Return the [X, Y] coordinate for the center point of the cell that contains the specified text.  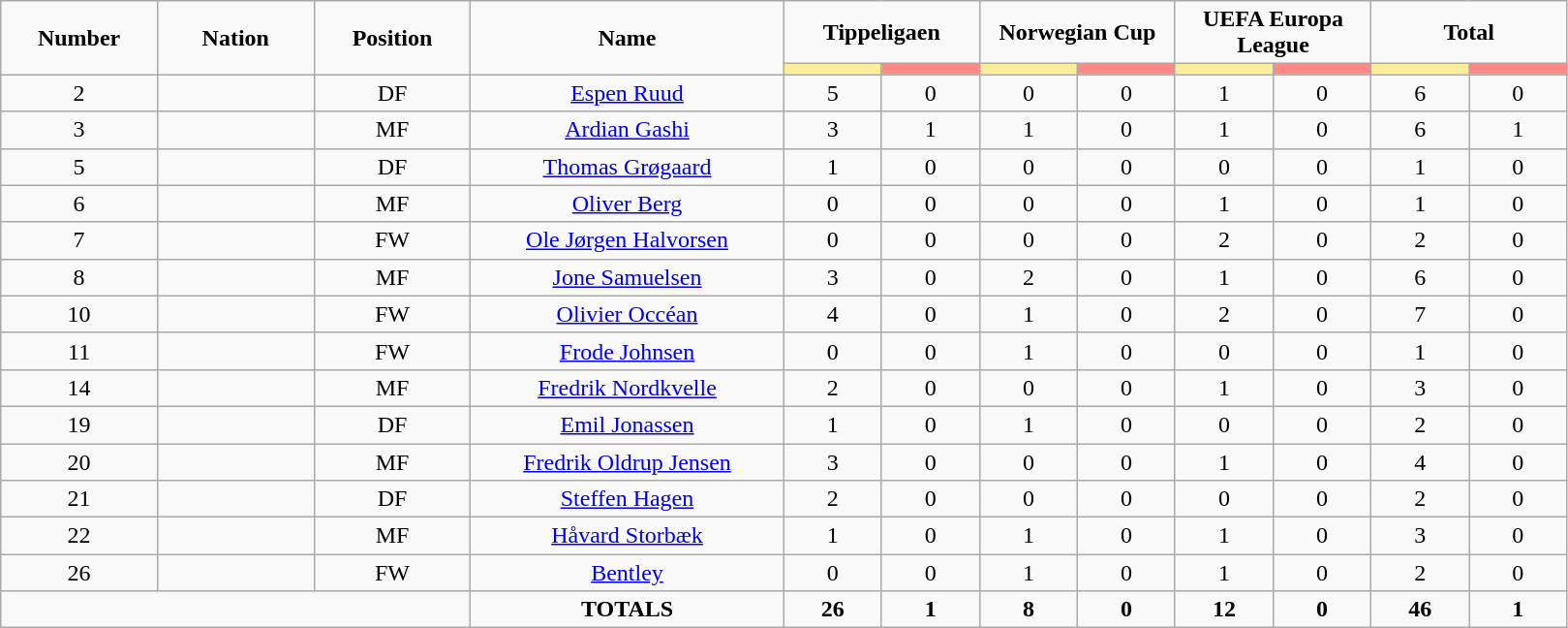
22 [79, 536]
Number [79, 38]
Espen Ruud [628, 93]
Position [392, 38]
14 [79, 388]
Thomas Grøgaard [628, 167]
TOTALS [628, 610]
46 [1420, 610]
Olivier Occéan [628, 314]
Name [628, 38]
Norwegian Cup [1077, 33]
Frode Johnsen [628, 351]
21 [79, 499]
Ardian Gashi [628, 130]
Bentley [628, 573]
Fredrik Oldrup Jensen [628, 462]
Håvard Storbæk [628, 536]
10 [79, 314]
Nation [235, 38]
Total [1469, 33]
20 [79, 462]
Fredrik Nordkvelle [628, 388]
Tippeligaen [881, 33]
Oliver Berg [628, 204]
19 [79, 424]
11 [79, 351]
Steffen Hagen [628, 499]
Emil Jonassen [628, 424]
Jone Samuelsen [628, 277]
UEFA Europa League [1273, 33]
12 [1224, 610]
Ole Jørgen Halvorsen [628, 240]
